Output the (X, Y) coordinate of the center of the cell containing the given text.  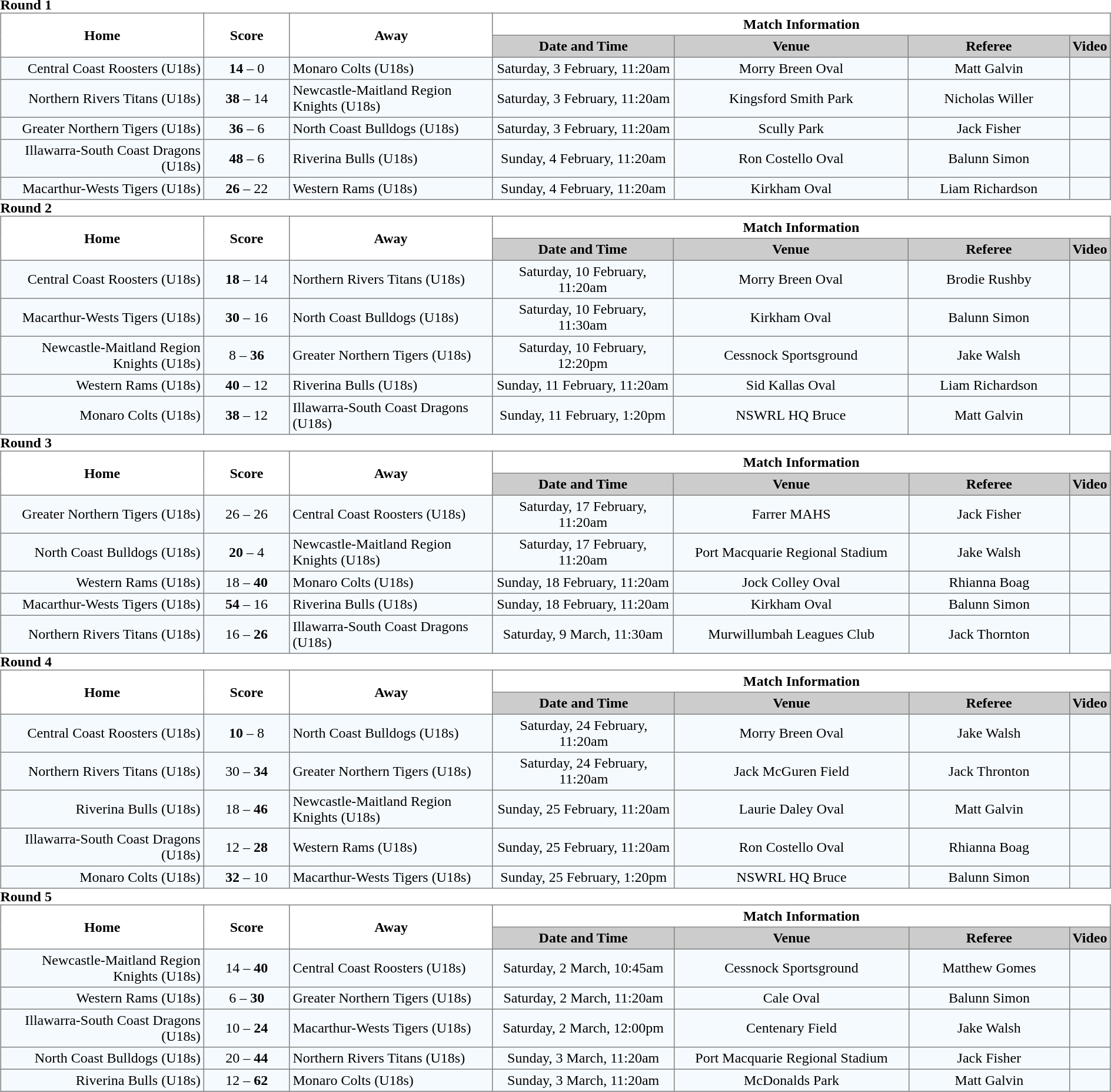
38 – 14 (247, 98)
8 – 36 (247, 355)
Matthew Gomes (989, 968)
Jack Thronton (989, 771)
54 – 16 (247, 605)
26 – 22 (247, 188)
32 – 10 (247, 877)
30 – 16 (247, 317)
12 – 62 (247, 1080)
Centenary Field (791, 1028)
Kingsford Smith Park (791, 98)
Laurie Daley Oval (791, 809)
20 – 4 (247, 552)
Saturday, 2 March, 11:20am (583, 998)
40 – 12 (247, 386)
6 – 30 (247, 998)
18 – 14 (247, 279)
12 – 28 (247, 847)
Sunday, 11 February, 1:20pm (583, 415)
Saturday, 10 February, 11:30am (583, 317)
30 – 34 (247, 771)
14 – 0 (247, 68)
Brodie Rushby (989, 279)
McDonalds Park (791, 1080)
Jock Colley Oval (791, 582)
Murwillumbah Leagues Club (791, 634)
Nicholas Willer (989, 98)
48 – 6 (247, 158)
38 – 12 (247, 415)
10 – 24 (247, 1028)
18 – 46 (247, 809)
Sid Kallas Oval (791, 386)
Saturday, 2 March, 10:45am (583, 968)
Jack Thornton (990, 634)
16 – 26 (247, 634)
Sunday, 25 February, 1:20pm (584, 877)
Saturday, 2 March, 12:00pm (583, 1028)
36 – 6 (247, 128)
Jack McGuren Field (791, 771)
Saturday, 10 February, 12:20pm (583, 355)
26 – 26 (247, 514)
Sunday, 11 February, 11:20am (583, 386)
Cale Oval (791, 998)
Scully Park (791, 128)
14 – 40 (247, 968)
10 – 8 (247, 733)
18 – 40 (247, 582)
20 – 44 (247, 1058)
Saturday, 9 March, 11:30am (583, 634)
Farrer MAHS (791, 514)
Saturday, 10 February, 11:20am (583, 279)
